Scan for the cell matching the given text and deliver its [x, y] coordinate at center. 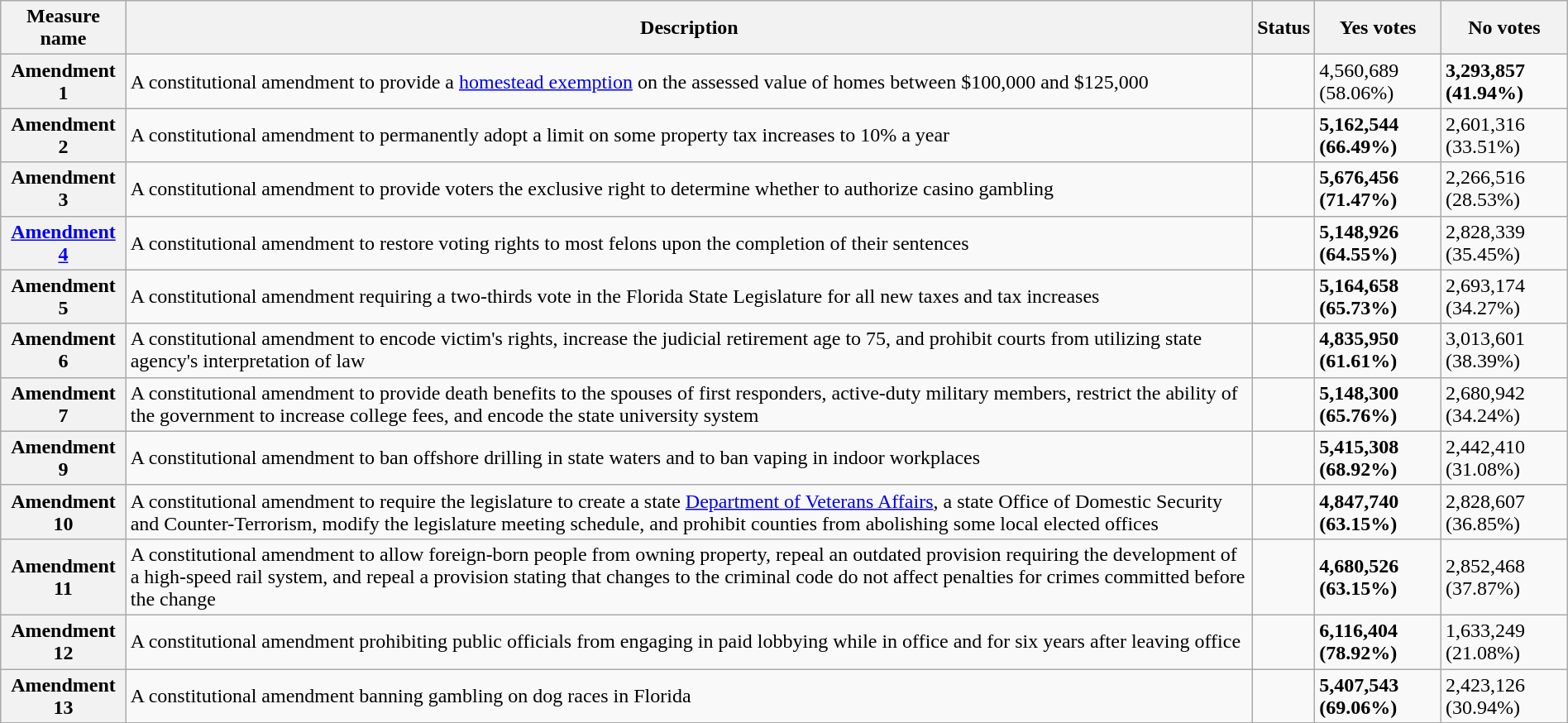
Amendment 4 [63, 243]
Amendment 13 [63, 695]
Status [1284, 28]
2,828,339 (35.45%) [1503, 243]
Amendment 7 [63, 404]
2,680,942 (34.24%) [1503, 404]
2,601,316 (33.51%) [1503, 136]
A constitutional amendment to provide voters the exclusive right to determine whether to authorize casino gambling [689, 189]
Amendment 5 [63, 296]
A constitutional amendment prohibiting public officials from engaging in paid lobbying while in office and for six years after leaving office [689, 642]
4,847,740 (63.15%) [1378, 511]
5,148,300 (65.76%) [1378, 404]
2,852,468 (37.87%) [1503, 577]
1,633,249 (21.08%) [1503, 642]
2,442,410 (31.08%) [1503, 458]
3,013,601 (38.39%) [1503, 351]
Amendment 6 [63, 351]
4,680,526 (63.15%) [1378, 577]
Amendment 10 [63, 511]
Amendment 11 [63, 577]
5,676,456 (71.47%) [1378, 189]
A constitutional amendment to provide a homestead exemption on the assessed value of homes between $100,000 and $125,000 [689, 81]
2,828,607 (36.85%) [1503, 511]
A constitutional amendment to ban offshore drilling in state waters and to ban vaping in indoor workplaces [689, 458]
A constitutional amendment requiring a two-thirds vote in the Florida State Legislature for all new taxes and tax increases [689, 296]
2,266,516 (28.53%) [1503, 189]
4,560,689 (58.06%) [1378, 81]
Measure name [63, 28]
6,116,404 (78.92%) [1378, 642]
2,423,126 (30.94%) [1503, 695]
4,835,950 (61.61%) [1378, 351]
Amendment 2 [63, 136]
5,148,926 (64.55%) [1378, 243]
2,693,174 (34.27%) [1503, 296]
A constitutional amendment to permanently adopt a limit on some property tax increases to 10% a year [689, 136]
Yes votes [1378, 28]
A constitutional amendment to restore voting rights to most felons upon the completion of their sentences [689, 243]
5,415,308 (68.92%) [1378, 458]
3,293,857 (41.94%) [1503, 81]
Amendment 3 [63, 189]
5,407,543 (69.06%) [1378, 695]
5,164,658 (65.73%) [1378, 296]
No votes [1503, 28]
Amendment 12 [63, 642]
A constitutional amendment banning gambling on dog races in Florida [689, 695]
Description [689, 28]
Amendment 1 [63, 81]
Amendment 9 [63, 458]
5,162,544 (66.49%) [1378, 136]
